Output the [x, y] coordinate of the center of the cell containing the given text.  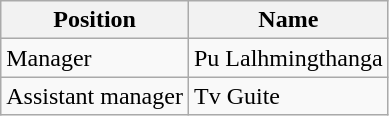
Tv Guite [288, 96]
Pu Lalhmingthanga [288, 58]
Name [288, 20]
Manager [95, 58]
Assistant manager [95, 96]
Position [95, 20]
